Return the (X, Y) coordinate for the center point of the cell that contains the specified text.  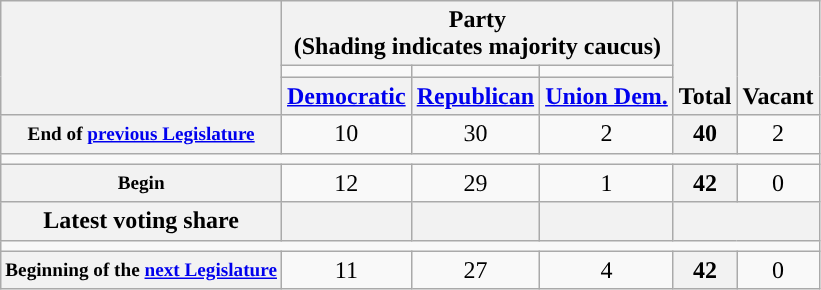
30 (475, 134)
Democratic (347, 96)
Latest voting share (142, 221)
End of previous Legislature (142, 134)
Republican (475, 96)
Union Dem. (607, 96)
10 (347, 134)
1 (607, 183)
27 (475, 270)
Vacant (778, 58)
Begin (142, 183)
Party (Shading indicates majority caucus) (478, 34)
12 (347, 183)
29 (475, 183)
11 (347, 270)
40 (705, 134)
Beginning of the next Legislature (142, 270)
Total (705, 58)
4 (607, 270)
